Capture the cell that displays the provided text and extract its [X, Y] central coordinate. 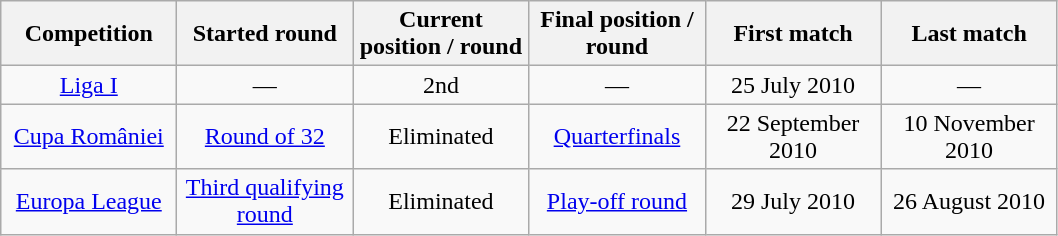
First match [793, 34]
25 July 2010 [793, 85]
29 July 2010 [793, 202]
10 November 2010 [969, 136]
Last match [969, 34]
26 August 2010 [969, 202]
22 September 2010 [793, 136]
Europa League [89, 202]
Final position / round [617, 34]
Round of 32 [265, 136]
Liga I [89, 85]
2nd [441, 85]
Cupa României [89, 136]
Play-off round [617, 202]
Competition [89, 34]
Started round [265, 34]
Quarterfinals [617, 136]
Third qualifying round [265, 202]
Current position / round [441, 34]
